Output the [X, Y] coordinate of the center of the cell containing the given text.  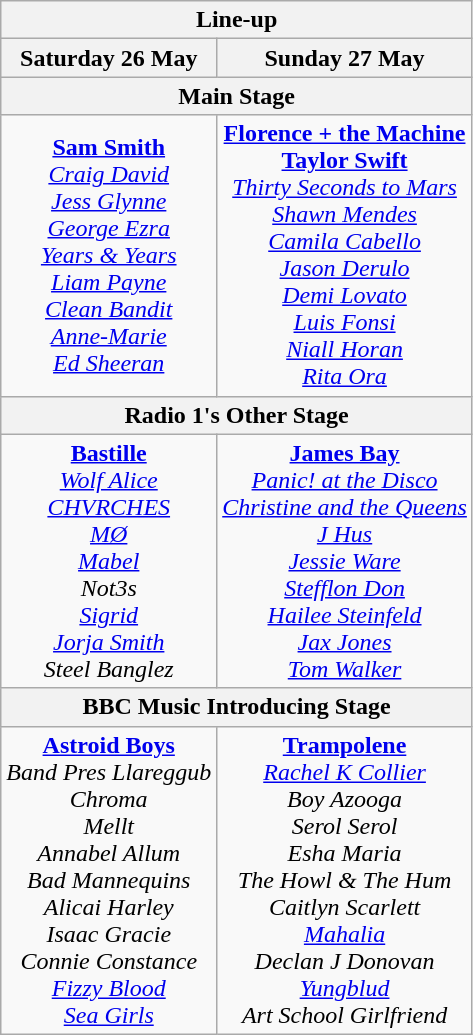
Sunday 27 May [345, 58]
BastilleWolf AliceCHVRCHESMØMabelNot3sSigridJorja SmithSteel Banglez [109, 561]
Sam SmithCraig DavidJess GlynneGeorge EzraYears & YearsLiam PayneClean BanditAnne-MarieEd Sheeran [109, 256]
Astroid BoysBand Pres LlareggubChromaMelltAnnabel AllumBad MannequinsAlicai HarleyIsaac GracieConnie ConstanceFizzy BloodSea Girls [109, 880]
TrampoleneRachel K CollierBoy AzoogaSerol SerolEsha MariaThe Howl & The HumCaitlyn ScarlettMahaliaDeclan J DonovanYungbludArt School Girlfriend [345, 880]
Main Stage [237, 96]
Saturday 26 May [109, 58]
Florence + the MachineTaylor SwiftThirty Seconds to Mars Shawn Mendes Camila CabelloJason DeruloDemi Lovato Luis Fonsi Niall Horan Rita Ora [345, 256]
James BayPanic! at the DiscoChristine and the QueensJ HusJessie WareStefflon DonHailee SteinfeldJax JonesTom Walker [345, 561]
Radio 1's Other Stage [237, 415]
BBC Music Introducing Stage [237, 707]
Line-up [237, 20]
